Identify which cell holds the provided text, then report its [X, Y] central coordinate. 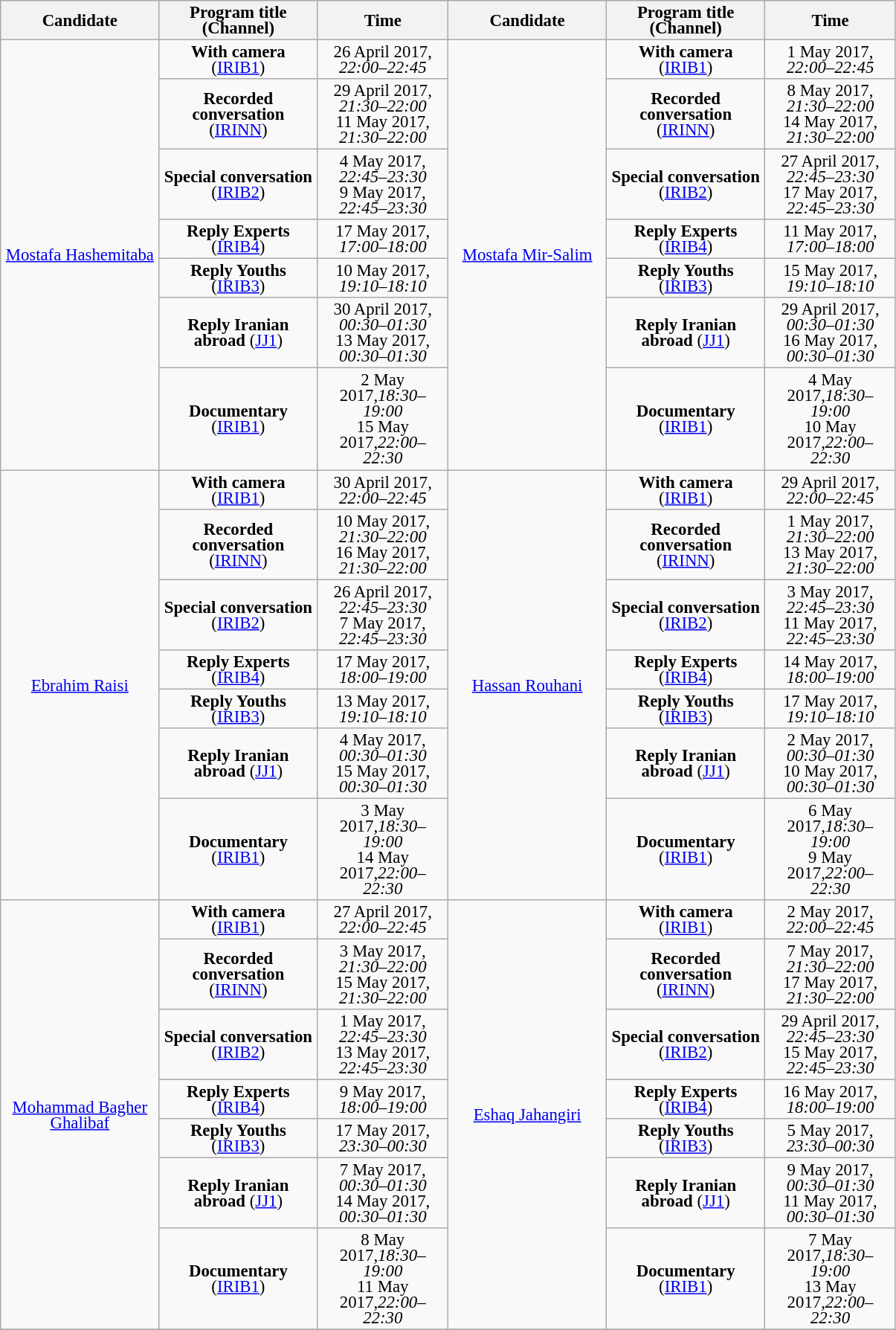
13 May 2017, 19:10–18:10 [383, 708]
Eshaq Jahangiri [528, 1115]
6 May 2017,18:30–19:009 May 2017,22:00–22:30 [831, 849]
1 May 2017, 22:45–23:3013 May 2017, 22:45–23:30 [383, 1044]
26 April 2017, 22:45–23:307 May 2017, 22:45–23:30 [383, 614]
14 May 2017, 18:00–19:00 [831, 669]
2 May 2017,18:30–19:0015 May 2017,22:00–22:30 [383, 420]
3 May 2017, 21:30–22:0015 May 2017, 21:30–22:00 [383, 974]
29 April 2017, 00:30–01:3016 May 2017, 00:30–01:30 [831, 333]
27 April 2017, 22:00–22:45 [383, 919]
8 May 2017,18:30–19:0011 May 2017,22:00–22:30 [383, 1279]
4 May 2017, 00:30–01:3015 May 2017, 00:30–01:30 [383, 763]
30 April 2017, 22:00–22:45 [383, 489]
29 April 2017, 22:45–23:3015 May 2017, 22:45–23:30 [831, 1044]
2 May 2017, 22:00–22:45 [831, 919]
10 May 2017, 19:10–18:10 [383, 278]
27 April 2017, 22:45–23:3017 May 2017, 22:45–23:30 [831, 184]
3 May 2017, 22:45–23:3011 May 2017, 22:45–23:30 [831, 614]
2 May 2017, 00:30–01:3010 May 2017, 00:30–01:30 [831, 763]
1 May 2017, 22:00–22:45 [831, 60]
4 May 2017,18:30–19:0010 May 2017,22:00–22:30 [831, 420]
5 May 2017, 23:30–00:30 [831, 1138]
3 May 2017,18:30–19:0014 May 2017,22:00–22:30 [383, 849]
11 May 2017, 17:00–18:00 [831, 240]
10 May 2017, 21:30–22:0016 May 2017, 21:30–22:00 [383, 544]
17 May 2017, 17:00–18:00 [383, 240]
17 May 2017, 19:10–18:10 [831, 708]
17 May 2017, 18:00–19:00 [383, 669]
17 May 2017, 23:30–00:30 [383, 1138]
1 May 2017, 21:30–22:0013 May 2017, 21:30–22:00 [831, 544]
30 April 2017, 00:30–01:3013 May 2017, 00:30–01:30 [383, 333]
Hassan Rouhani [528, 685]
Mostafa Mir-Salim [528, 255]
8 May 2017, 21:30–22:0014 May 2017, 21:30–22:00 [831, 115]
9 May 2017, 00:30–01:3011 May 2017, 00:30–01:30 [831, 1193]
4 May 2017, 22:45–23:309 May 2017, 22:45–23:30 [383, 184]
29 April 2017, 22:00–22:45 [831, 489]
Mostafa Hashemitaba [80, 255]
9 May 2017, 18:00–19:00 [383, 1099]
15 May 2017, 19:10–18:10 [831, 278]
7 May 2017, 21:30–22:0017 May 2017, 21:30–22:00 [831, 974]
7 May 2017,18:30–19:0013 May 2017,22:00–22:30 [831, 1279]
29 April 2017, 21:30–22:0011 May 2017, 21:30–22:00 [383, 115]
16 May 2017, 18:00–19:00 [831, 1099]
26 April 2017, 22:00–22:45 [383, 60]
Mohammad Bagher Ghalibaf [80, 1115]
7 May 2017, 00:30–01:3014 May 2017, 00:30–01:30 [383, 1193]
Ebrahim Raisi [80, 685]
